Return the [X, Y] coordinate for the center point of the cell that contains the specified text.  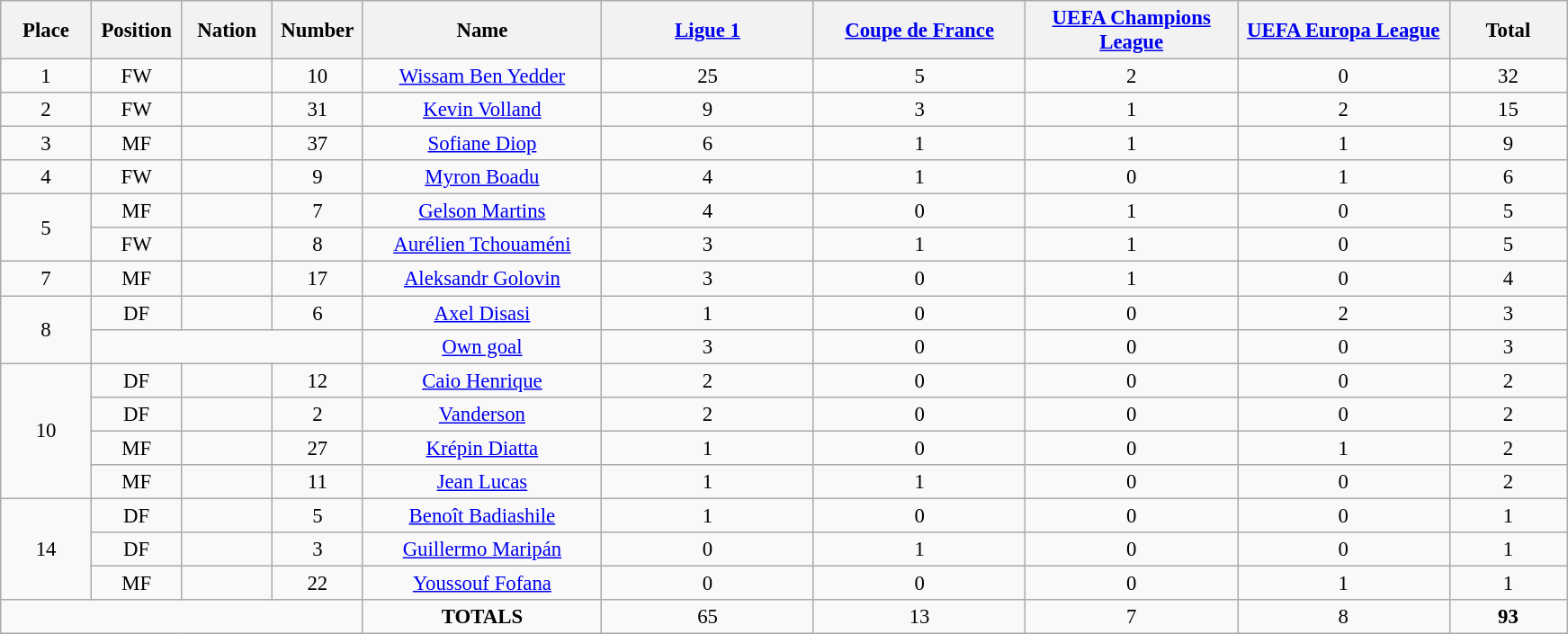
Own goal [482, 346]
TOTALS [482, 617]
Nation [227, 31]
31 [318, 110]
Place [47, 31]
Myron Boadu [482, 177]
32 [1508, 76]
Aurélien Tchouaméni [482, 246]
Youssouf Fofana [482, 583]
Gelson Martins [482, 211]
Total [1508, 31]
11 [318, 482]
17 [318, 279]
UEFA Europa League [1344, 31]
Jean Lucas [482, 482]
Sofiane Diop [482, 144]
Number [318, 31]
12 [318, 380]
Axel Disasi [482, 313]
25 [708, 76]
27 [318, 448]
UEFA Champions League [1132, 31]
Aleksandr Golovin [482, 279]
13 [919, 617]
15 [1508, 110]
Caio Henrique [482, 380]
Vanderson [482, 414]
Wissam Ben Yedder [482, 76]
65 [708, 617]
Ligue 1 [708, 31]
Coupe de France [919, 31]
22 [318, 583]
93 [1508, 617]
Guillermo Maripán [482, 549]
Name [482, 31]
14 [47, 549]
Position [137, 31]
Krépin Diatta [482, 448]
Kevin Volland [482, 110]
Benoît Badiashile [482, 515]
37 [318, 144]
